Provide the (X, Y) coordinate of the cell's center where the given text is located.  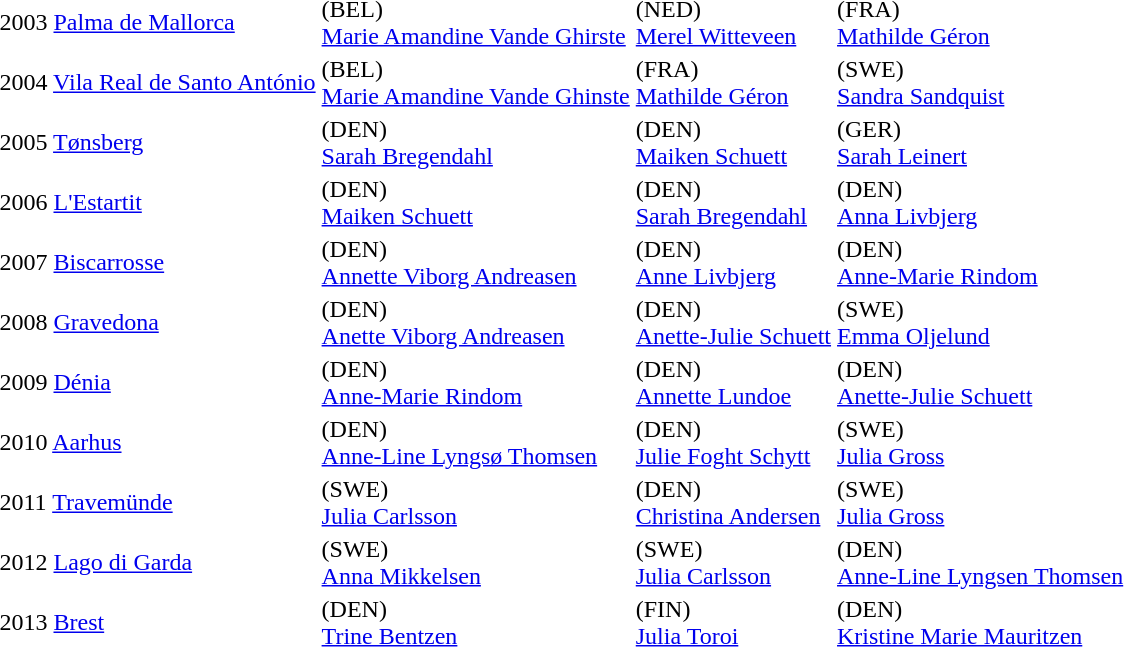
(FRA)Mathilde Géron (733, 82)
(DEN)Anette Viborg Andreasen (476, 322)
(DEN)Anne-Marie Rindom (476, 382)
(DEN)Anne-Line Lyngsø Thomsen (476, 442)
(DEN)Julie Foght Schytt (733, 442)
(DEN)Anette-Julie Schuett (733, 322)
(BEL)Marie Amandine Vande Ghinste (476, 82)
(DEN)Annette Lundoe (733, 382)
(SWE)Anna Mikkelsen (476, 562)
(DEN)Christina Andersen (733, 502)
(DEN)Annette Viborg Andreasen (476, 262)
(DEN)Anne Livbjerg (733, 262)
